Determine the (x, y) coordinate at the center of the cell enclosing the given text.  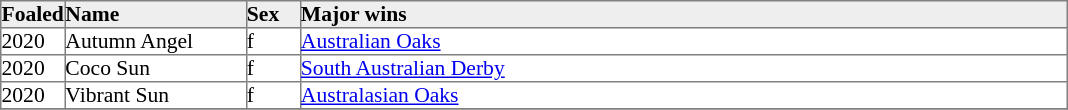
Sex (273, 14)
Australasian Oaks (683, 96)
Vibrant Sun (156, 96)
South Australian Derby (683, 68)
Foaled (33, 14)
Name (156, 14)
Major wins (683, 14)
Australian Oaks (683, 42)
Coco Sun (156, 68)
Autumn Angel (156, 42)
